Scan for the cell matching the given text and deliver its (X, Y) coordinate at center. 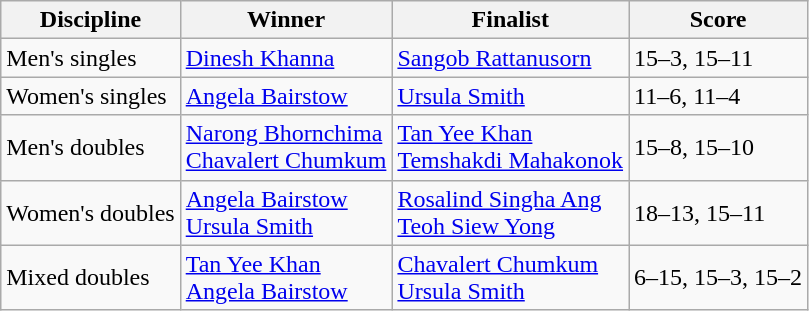
Dinesh Khanna (286, 58)
Discipline (90, 20)
Angela Bairstow (286, 96)
15–8, 15–10 (718, 148)
18–13, 15–11 (718, 212)
Angela Bairstow Ursula Smith (286, 212)
Tan Yee Khan Temshakdi Mahakonok (510, 148)
Women's singles (90, 96)
6–15, 15–3, 15–2 (718, 278)
Tan Yee Khan Angela Bairstow (286, 278)
Narong Bhornchima Chavalert Chumkum (286, 148)
Chavalert Chumkum Ursula Smith (510, 278)
Score (718, 20)
Ursula Smith (510, 96)
15–3, 15–11 (718, 58)
Men's doubles (90, 148)
Finalist (510, 20)
11–6, 11–4 (718, 96)
Winner (286, 20)
Rosalind Singha Ang Teoh Siew Yong (510, 212)
Mixed doubles (90, 278)
Sangob Rattanusorn (510, 58)
Women's doubles (90, 212)
Men's singles (90, 58)
